From the cell containing the given text, extract its center point as [x, y] coordinate. 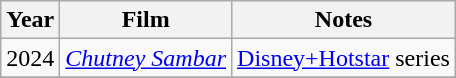
Year [30, 20]
Chutney Sambar [146, 58]
2024 [30, 58]
Disney+Hotstar series [344, 58]
Notes [344, 20]
Film [146, 20]
